Scan for the cell matching the given text and deliver its [x, y] coordinate at center. 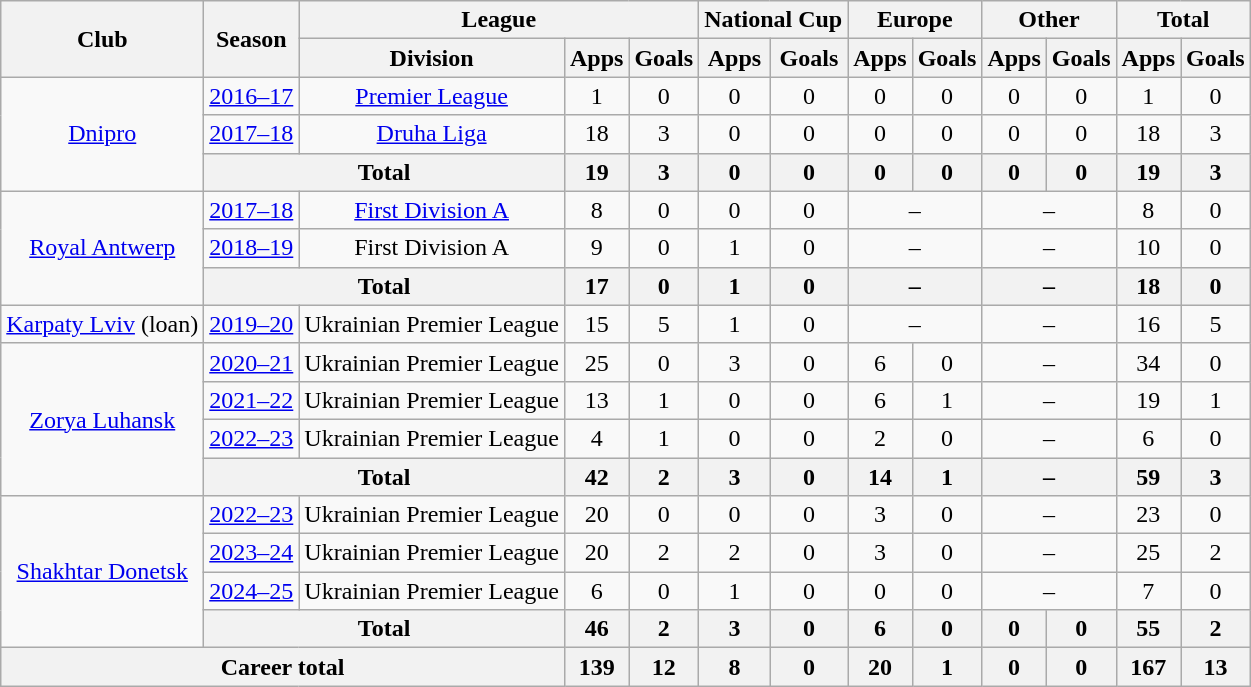
2021–22 [252, 400]
167 [1148, 667]
4 [596, 438]
34 [1148, 362]
Other [1049, 20]
139 [596, 667]
Europe [915, 20]
National Cup [774, 20]
42 [596, 477]
16 [1148, 324]
Career total [283, 667]
League [499, 20]
Royal Antwerp [102, 248]
59 [1148, 477]
Club [102, 39]
2024–25 [252, 591]
7 [1148, 591]
Season [252, 39]
55 [1148, 629]
Druha Liga [432, 134]
17 [596, 286]
10 [1148, 248]
2018–19 [252, 248]
14 [880, 477]
Division [432, 58]
2020–21 [252, 362]
23 [1148, 515]
Zorya Luhansk [102, 419]
Dnipro [102, 134]
2016–17 [252, 96]
Shakhtar Donetsk [102, 572]
12 [664, 667]
2019–20 [252, 324]
46 [596, 629]
2023–24 [252, 553]
Premier League [432, 96]
15 [596, 324]
9 [596, 248]
Karpaty Lviv (loan) [102, 324]
